Pinpoint the cell where the given text exists, returning its [x, y] midpoint coordinate. 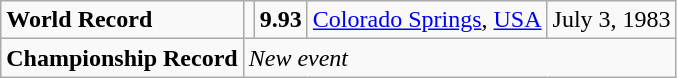
9.93 [280, 20]
Colorado Springs, USA [427, 20]
July 3, 1983 [612, 20]
World Record [122, 20]
New event [460, 58]
Championship Record [122, 58]
